Determine the [X, Y] coordinate at the center of the cell enclosing the given text.  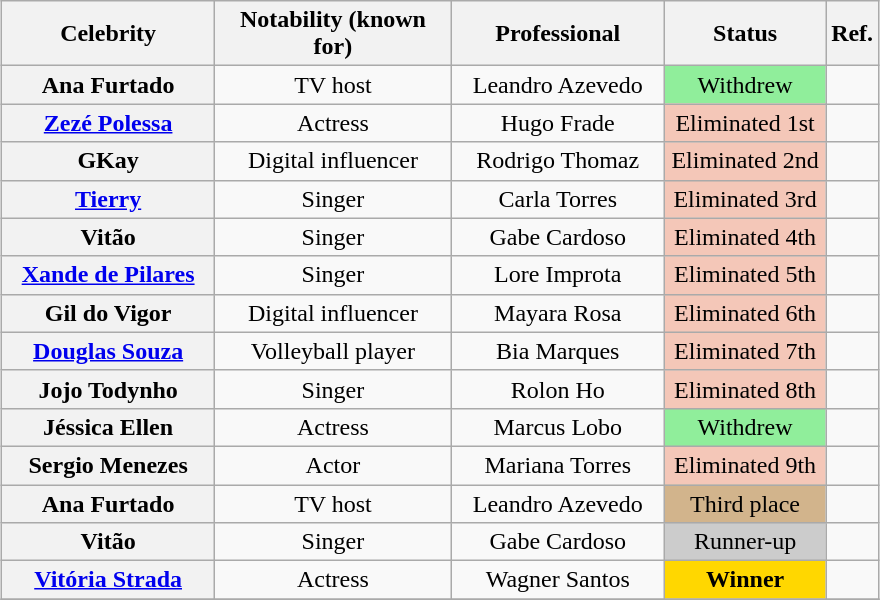
Sergio Menezes [108, 465]
Eliminated 4th [746, 237]
Eliminated 6th [746, 313]
Marcus Lobo [558, 427]
Douglas Souza [108, 351]
Eliminated 3rd [746, 199]
Zezé Polessa [108, 123]
Lore Improta [558, 275]
Winner [746, 580]
Third place [746, 503]
Carla Torres [558, 199]
Celebrity [108, 34]
Eliminated 1st [746, 123]
Gil do Vigor [108, 313]
Hugo Frade [558, 123]
Actor [333, 465]
Eliminated 9th [746, 465]
Eliminated 7th [746, 351]
Jéssica Ellen [108, 427]
Bia Marques [558, 351]
Runner-up [746, 542]
Wagner Santos [558, 580]
Jojo Todynho [108, 389]
Volleyball player [333, 351]
Rodrigo Thomaz [558, 161]
Mayara Rosa [558, 313]
Professional [558, 34]
Mariana Torres [558, 465]
Eliminated 2nd [746, 161]
Tierry [108, 199]
Eliminated 5th [746, 275]
Status [746, 34]
Eliminated 8th [746, 389]
GKay [108, 161]
Xande de Pilares [108, 275]
Notability (known for) [333, 34]
Rolon Ho [558, 389]
Ref. [852, 34]
Vitória Strada [108, 580]
